Extract the [X, Y] coordinate from the center of the cell holding the provided text.  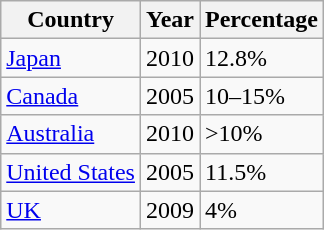
Australia [71, 134]
Country [71, 20]
11.5% [262, 172]
4% [262, 210]
>10% [262, 134]
Year [170, 20]
Japan [71, 58]
2009 [170, 210]
United States [71, 172]
Percentage [262, 20]
Canada [71, 96]
10–15% [262, 96]
12.8% [262, 58]
UK [71, 210]
